From the cell containing the given text, extract its center point as (X, Y) coordinate. 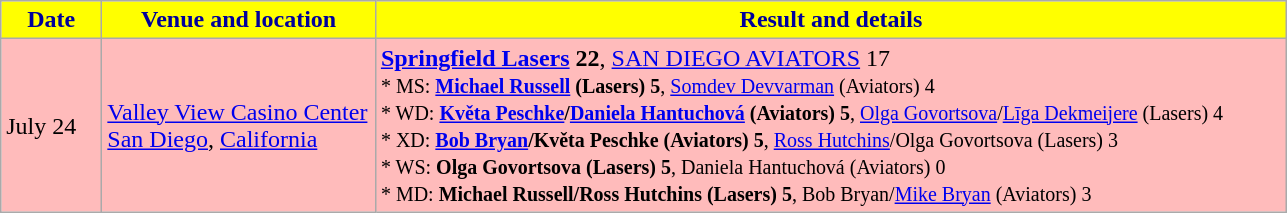
Valley View Casino CenterSan Diego, California (239, 126)
Venue and location (239, 20)
Date (52, 20)
Result and details (830, 20)
July 24 (52, 126)
